Identify which cell holds the provided text, then report its (X, Y) central coordinate. 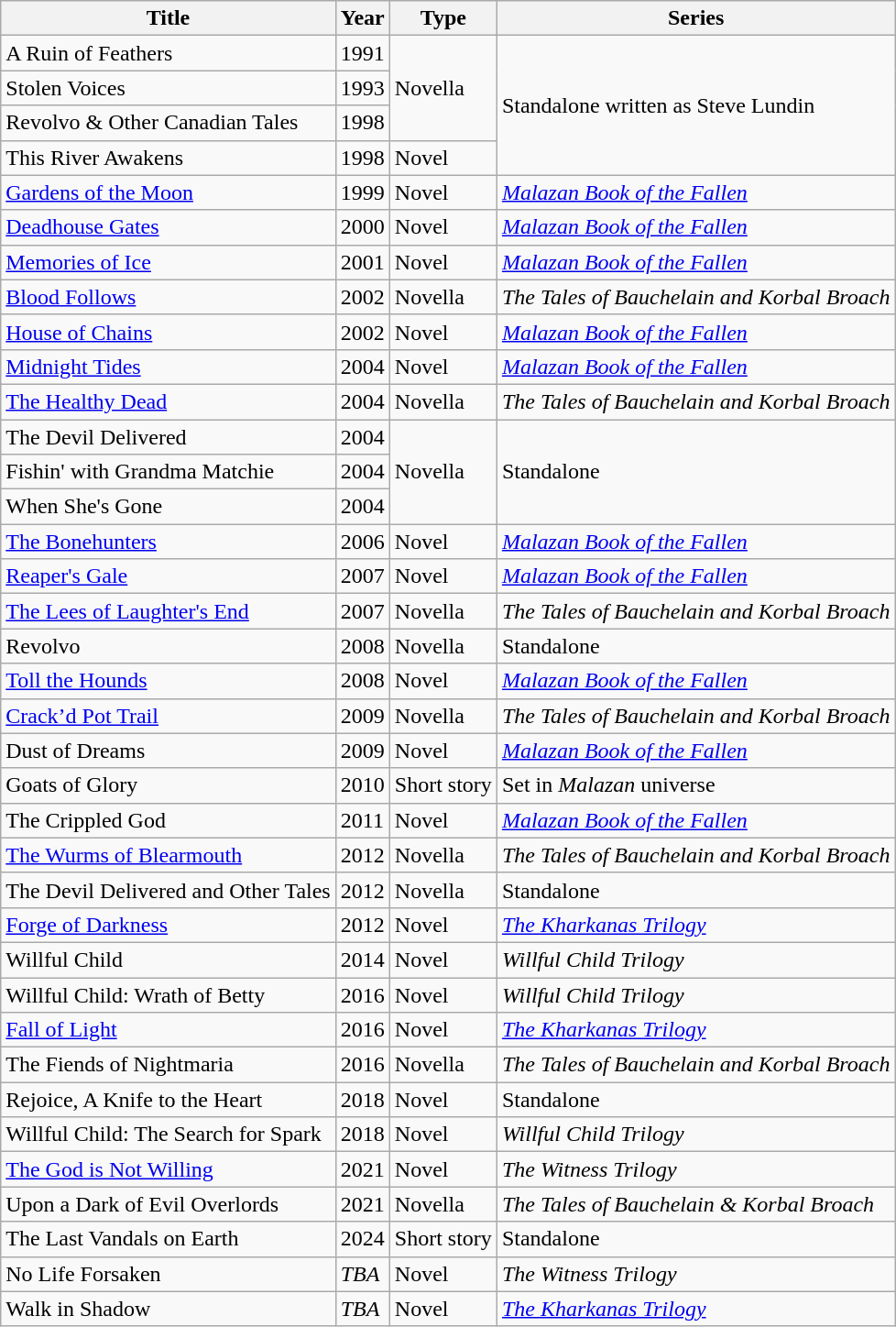
1999 (363, 192)
Fishin' with Grandma Matchie (169, 472)
Toll the Hounds (169, 681)
This River Awakens (169, 158)
The Last Vandals on Earth (169, 1239)
The Devil Delivered (169, 437)
Title (169, 18)
The Crippled God (169, 820)
2024 (363, 1239)
1991 (363, 53)
Upon a Dark of Evil Overlords (169, 1204)
Year (363, 18)
When She's Gone (169, 507)
The Healthy Dead (169, 401)
The Lees of Laughter's End (169, 611)
Forge of Darkness (169, 925)
1993 (363, 88)
Midnight Tides (169, 367)
Goats of Glory (169, 785)
2006 (363, 542)
Gardens of the Moon (169, 192)
2000 (363, 227)
The Tales of Bauchelain & Korbal Broach (696, 1204)
No Life Forsaken (169, 1274)
Series (696, 18)
Set in Malazan universe (696, 785)
Willful Child (169, 960)
Deadhouse Gates (169, 227)
2014 (363, 960)
2001 (363, 262)
House of Chains (169, 332)
Walk in Shadow (169, 1309)
Type (443, 18)
2011 (363, 820)
A Ruin of Feathers (169, 53)
Fall of Light (169, 1030)
Blood Follows (169, 297)
The Bonehunters (169, 542)
Dust of Dreams (169, 751)
Willful Child: Wrath of Betty (169, 994)
Memories of Ice (169, 262)
Reaper's Gale (169, 576)
Willful Child: The Search for Spark (169, 1135)
Rejoice, A Knife to the Heart (169, 1100)
Revolvo & Other Canadian Tales (169, 123)
Revolvo (169, 646)
Stolen Voices (169, 88)
2010 (363, 785)
The God is Not Willing (169, 1169)
Standalone written as Steve Lundin (696, 105)
Crack’d Pot Trail (169, 716)
The Wurms of Blearmouth (169, 855)
The Devil Delivered and Other Tales (169, 890)
The Fiends of Nightmaria (169, 1065)
